Capture the cell that displays the provided text and extract its [x, y] central coordinate. 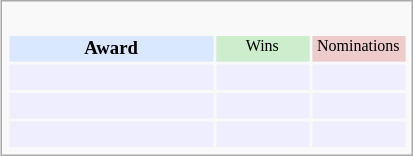
Nominations [358, 50]
Wins [262, 50]
Award [110, 50]
